Locate the cell with the specified text and output its [x, y] center coordinate. 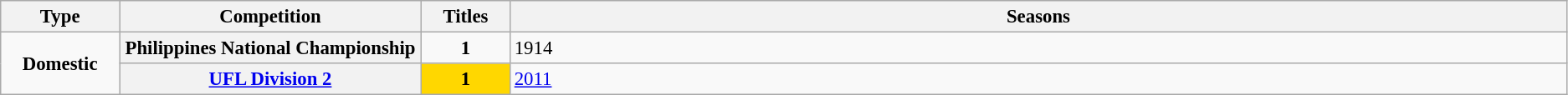
1914 [1038, 48]
2011 [1038, 79]
Seasons [1038, 17]
Titles [465, 17]
Domestic [60, 63]
Philippines National Championship [271, 48]
Competition [271, 17]
Type [60, 17]
UFL Division 2 [271, 79]
